Return the [X, Y] coordinate for the center point of the cell that contains the specified text.  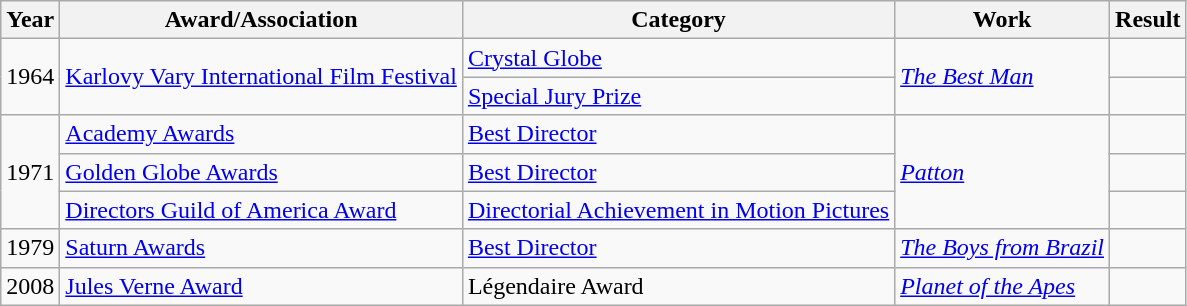
Special Jury Prize [678, 96]
Légendaire Award [678, 286]
Year [30, 20]
Academy Awards [262, 134]
2008 [30, 286]
Saturn Awards [262, 248]
Jules Verne Award [262, 286]
Award/Association [262, 20]
1979 [30, 248]
Category [678, 20]
1971 [30, 172]
The Boys from Brazil [1002, 248]
Crystal Globe [678, 58]
Karlovy Vary International Film Festival [262, 77]
Directors Guild of America Award [262, 210]
Work [1002, 20]
Planet of the Apes [1002, 286]
Result [1148, 20]
1964 [30, 77]
Patton [1002, 172]
Directorial Achievement in Motion Pictures [678, 210]
Golden Globe Awards [262, 172]
The Best Man [1002, 77]
